Find where the given text appears and provide that cell's center as (X, Y) coordinate. 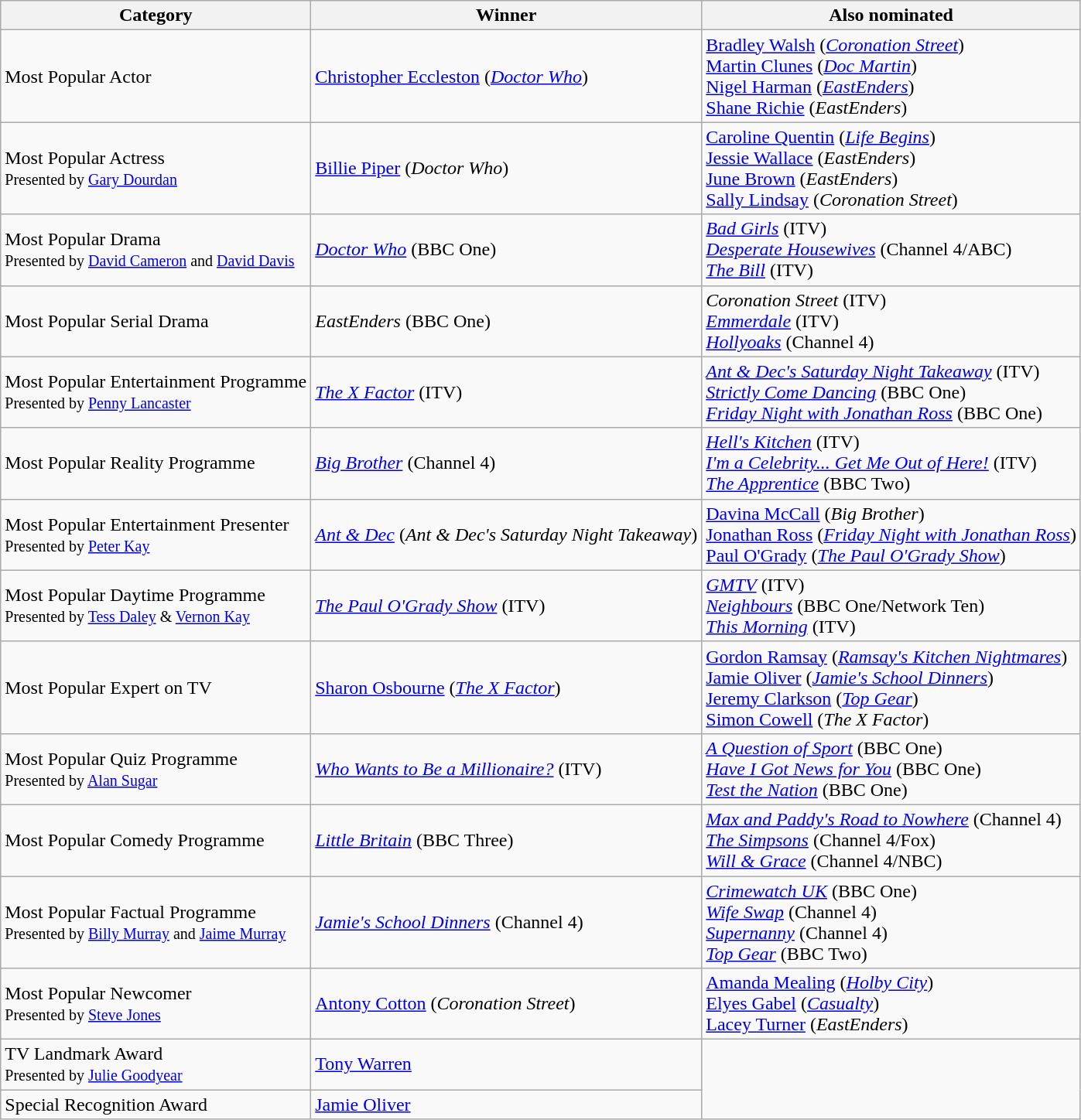
Jamie Oliver (506, 1105)
Ant & Dec's Saturday Night Takeaway (ITV)Strictly Come Dancing (BBC One)Friday Night with Jonathan Ross (BBC One) (891, 392)
Most Popular Quiz Programme Presented by Alan Sugar (156, 769)
Most Popular Drama Presented by David Cameron and David Davis (156, 250)
Antony Cotton (Coronation Street) (506, 1004)
A Question of Sport (BBC One)Have I Got News for You (BBC One)Test the Nation (BBC One) (891, 769)
Most Popular Entertainment Programme Presented by Penny Lancaster (156, 392)
Tony Warren (506, 1064)
Davina McCall (Big Brother) Jonathan Ross (Friday Night with Jonathan Ross) Paul O'Grady (The Paul O'Grady Show) (891, 534)
Most Popular Reality Programme (156, 463)
Most Popular Comedy Programme (156, 840)
Most Popular Daytime Programme Presented by Tess Daley & Vernon Kay (156, 606)
Gordon Ramsay (Ramsay's Kitchen Nightmares)Jamie Oliver (Jamie's School Dinners)Jeremy Clarkson (Top Gear)Simon Cowell (The X Factor) (891, 687)
Most Popular Newcomer Presented by Steve Jones (156, 1004)
Coronation Street (ITV)Emmerdale (ITV)Hollyoaks (Channel 4) (891, 321)
Who Wants to Be a Millionaire? (ITV) (506, 769)
Jamie's School Dinners (Channel 4) (506, 922)
Winner (506, 15)
Also nominated (891, 15)
TV Landmark Award Presented by Julie Goodyear (156, 1064)
The X Factor (ITV) (506, 392)
Category (156, 15)
GMTV (ITV)Neighbours (BBC One/Network Ten)This Morning (ITV) (891, 606)
Doctor Who (BBC One) (506, 250)
Special Recognition Award (156, 1105)
Big Brother (Channel 4) (506, 463)
Ant & Dec (Ant & Dec's Saturday Night Takeaway) (506, 534)
Sharon Osbourne (The X Factor) (506, 687)
Christopher Eccleston (Doctor Who) (506, 76)
Most Popular Expert on TV (156, 687)
Amanda Mealing (Holby City)Elyes Gabel (Casualty)Lacey Turner (EastEnders) (891, 1004)
Billie Piper (Doctor Who) (506, 169)
Max and Paddy's Road to Nowhere (Channel 4)The Simpsons (Channel 4/Fox)Will & Grace (Channel 4/NBC) (891, 840)
Most Popular Serial Drama (156, 321)
Most Popular Factual Programme Presented by Billy Murray and Jaime Murray (156, 922)
Most Popular Actor (156, 76)
Hell's Kitchen (ITV)I'm a Celebrity... Get Me Out of Here! (ITV)The Apprentice (BBC Two) (891, 463)
Most Popular Actress Presented by Gary Dourdan (156, 169)
The Paul O'Grady Show (ITV) (506, 606)
Little Britain (BBC Three) (506, 840)
Bad Girls (ITV)Desperate Housewives (Channel 4/ABC)The Bill (ITV) (891, 250)
EastEnders (BBC One) (506, 321)
Crimewatch UK (BBC One)Wife Swap (Channel 4)Supernanny (Channel 4)Top Gear (BBC Two) (891, 922)
Most Popular Entertainment Presenter Presented by Peter Kay (156, 534)
Bradley Walsh (Coronation Street)Martin Clunes (Doc Martin)Nigel Harman (EastEnders)Shane Richie (EastEnders) (891, 76)
Caroline Quentin (Life Begins)Jessie Wallace (EastEnders)June Brown (EastEnders)Sally Lindsay (Coronation Street) (891, 169)
